Detect which cell encompasses the target text, then output its (X, Y) center coordinate. 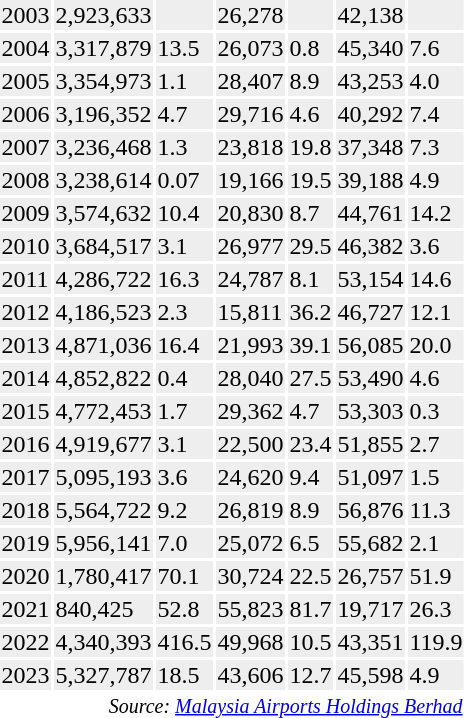
7.0 (184, 543)
6.5 (310, 543)
4,772,453 (104, 411)
19,717 (370, 609)
29,362 (250, 411)
22,500 (250, 444)
23,818 (250, 147)
2013 (26, 345)
30,724 (250, 576)
2020 (26, 576)
51.9 (436, 576)
39,188 (370, 180)
2012 (26, 312)
18.5 (184, 675)
21,993 (250, 345)
19.5 (310, 180)
0.8 (310, 48)
2004 (26, 48)
55,823 (250, 609)
840,425 (104, 609)
29.5 (310, 246)
2.3 (184, 312)
56,085 (370, 345)
19,166 (250, 180)
26,278 (250, 15)
14.6 (436, 279)
37,348 (370, 147)
49,968 (250, 642)
10.5 (310, 642)
1.3 (184, 147)
2022 (26, 642)
4.0 (436, 81)
70.1 (184, 576)
2018 (26, 510)
1.7 (184, 411)
52.8 (184, 609)
40,292 (370, 114)
13.5 (184, 48)
5,564,722 (104, 510)
1.5 (436, 477)
2006 (26, 114)
53,303 (370, 411)
2,923,633 (104, 15)
20,830 (250, 213)
3,354,973 (104, 81)
43,253 (370, 81)
2019 (26, 543)
28,407 (250, 81)
44,761 (370, 213)
20.0 (436, 345)
25,072 (250, 543)
24,620 (250, 477)
55,682 (370, 543)
10.4 (184, 213)
16.4 (184, 345)
26,819 (250, 510)
5,956,141 (104, 543)
7.3 (436, 147)
28,040 (250, 378)
56,876 (370, 510)
3,684,517 (104, 246)
36.2 (310, 312)
2.7 (436, 444)
4,340,393 (104, 642)
8.7 (310, 213)
42,138 (370, 15)
2003 (26, 15)
45,340 (370, 48)
39.1 (310, 345)
2023 (26, 675)
26,757 (370, 576)
2.1 (436, 543)
24,787 (250, 279)
2016 (26, 444)
26,977 (250, 246)
416.5 (184, 642)
53,490 (370, 378)
43,606 (250, 675)
12.1 (436, 312)
4,919,677 (104, 444)
23.4 (310, 444)
9.4 (310, 477)
51,097 (370, 477)
26,073 (250, 48)
46,382 (370, 246)
2021 (26, 609)
3,236,468 (104, 147)
5,327,787 (104, 675)
81.7 (310, 609)
27.5 (310, 378)
2009 (26, 213)
53,154 (370, 279)
26.3 (436, 609)
0.07 (184, 180)
45,598 (370, 675)
2017 (26, 477)
3,317,879 (104, 48)
16.3 (184, 279)
2005 (26, 81)
51,855 (370, 444)
5,095,193 (104, 477)
4,286,722 (104, 279)
14.2 (436, 213)
12.7 (310, 675)
22.5 (310, 576)
1,780,417 (104, 576)
4,852,822 (104, 378)
2011 (26, 279)
2015 (26, 411)
0.3 (436, 411)
3,196,352 (104, 114)
4,871,036 (104, 345)
3,574,632 (104, 213)
15,811 (250, 312)
3,238,614 (104, 180)
2014 (26, 378)
9.2 (184, 510)
46,727 (370, 312)
8.1 (310, 279)
11.3 (436, 510)
0.4 (184, 378)
43,351 (370, 642)
4,186,523 (104, 312)
2008 (26, 180)
29,716 (250, 114)
119.9 (436, 642)
7.4 (436, 114)
7.6 (436, 48)
19.8 (310, 147)
1.1 (184, 81)
2007 (26, 147)
2010 (26, 246)
